Identify which cell holds the provided text, then report its [X, Y] central coordinate. 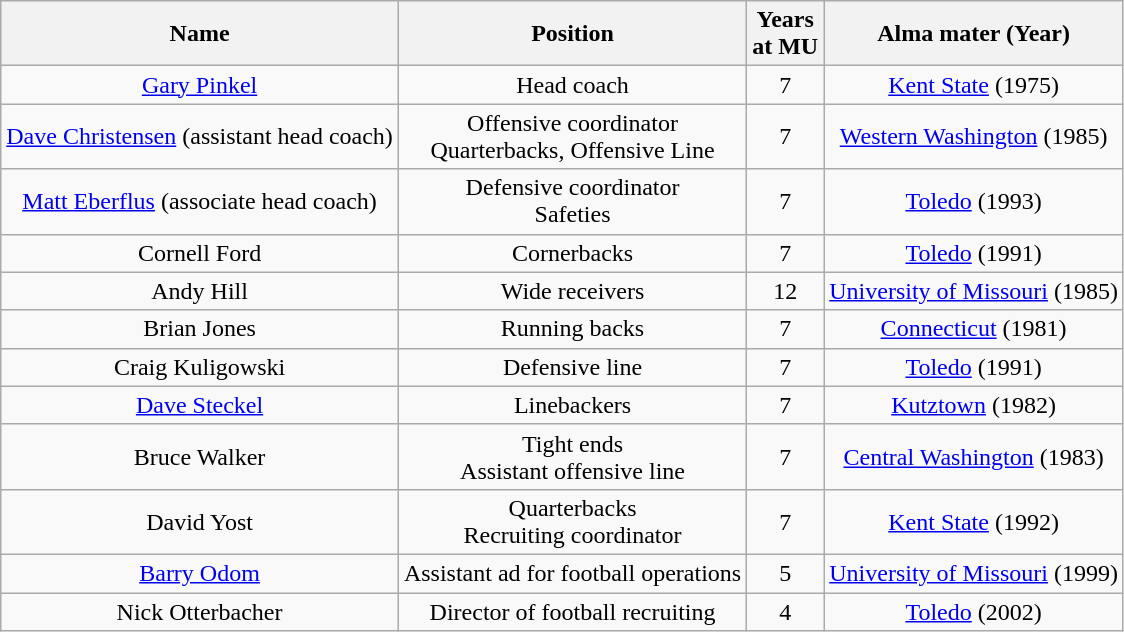
Offensive coordinatorQuarterbacks, Offensive Line [572, 136]
Tight endsAssistant offensive line [572, 456]
Linebackers [572, 405]
QuarterbacksRecruiting coordinator [572, 522]
5 [786, 573]
Cornerbacks [572, 253]
Matt Eberflus (associate head coach) [200, 202]
Andy Hill [200, 291]
Central Washington (1983) [974, 456]
Wide receivers [572, 291]
Position [572, 34]
Defensive coordinatorSafeties [572, 202]
Running backs [572, 329]
Western Washington (1985) [974, 136]
Head coach [572, 85]
Barry Odom [200, 573]
Bruce Walker [200, 456]
University of Missouri (1985) [974, 291]
12 [786, 291]
Dave Steckel [200, 405]
4 [786, 611]
Toledo (1993) [974, 202]
Kent State (1975) [974, 85]
Assistant ad for football operations [572, 573]
Defensive line [572, 367]
Connecticut (1981) [974, 329]
University of Missouri (1999) [974, 573]
Toledo (2002) [974, 611]
Director of football recruiting [572, 611]
Craig Kuligowski [200, 367]
Kent State (1992) [974, 522]
Cornell Ford [200, 253]
Nick Otterbacher [200, 611]
Kutztown (1982) [974, 405]
Alma mater (Year) [974, 34]
Gary Pinkel [200, 85]
David Yost [200, 522]
Dave Christensen (assistant head coach) [200, 136]
Brian Jones [200, 329]
Yearsat MU [786, 34]
Name [200, 34]
